From the cell containing the given text, extract its center point as (x, y) coordinate. 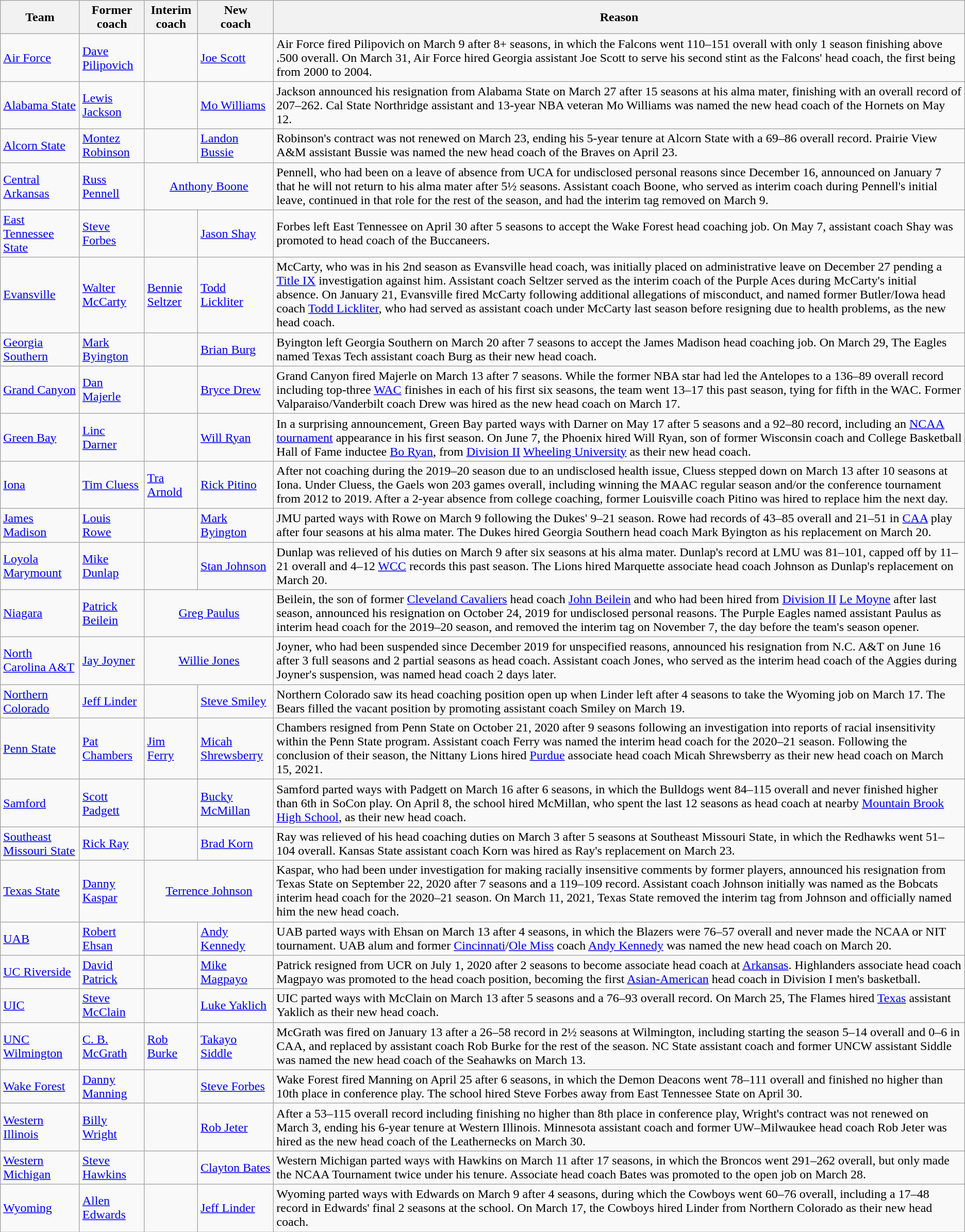
Rob Burke (171, 1046)
Air Force (40, 58)
Clayton Bates (236, 1167)
Mike Dunlap (112, 566)
Terrence Johnson (209, 891)
Central Arkansas (40, 186)
David Patrick (112, 972)
Bennie Seltzer (171, 295)
Landon Bussie (236, 145)
Luke Yaklich (236, 1005)
Reason (619, 18)
Brad Korn (236, 843)
UNC Wilmington (40, 1046)
Team (40, 18)
Pat Chambers (112, 748)
Mike Magpayo (236, 972)
Jim Ferry (171, 748)
Andy Kennedy (236, 938)
Steve Hawkins (112, 1167)
Formercoach (112, 18)
UC Riverside (40, 972)
Louis Rowe (112, 525)
Dan Majerle (112, 390)
Georgia Southern (40, 349)
Wyoming (40, 1208)
Anthony Boone (209, 186)
Allen Edwards (112, 1208)
Greg Paulus (209, 613)
Robert Ehsan (112, 938)
Dave Pilipovich (112, 58)
Rick Pitino (236, 485)
Texas State (40, 891)
Western Illinois (40, 1127)
UAB (40, 938)
Steve McClain (112, 1005)
Bucky McMillan (236, 803)
Green Bay (40, 437)
UIC (40, 1005)
Steve Smiley (236, 701)
C. B. McGrath (112, 1046)
Northern Colorado (40, 701)
James Madison (40, 525)
Iona (40, 485)
Rick Ray (112, 843)
North Carolina A&T (40, 661)
Jason Shay (236, 234)
Will Ryan (236, 437)
Willie Jones (209, 661)
Micah Shrewsberry (236, 748)
Walter McCarty (112, 295)
Danny Manning (112, 1087)
Grand Canyon (40, 390)
Samford (40, 803)
Evansville (40, 295)
Tim Cluess (112, 485)
Newcoach (236, 18)
East Tennessee State (40, 234)
Interimcoach (171, 18)
Billy Wright (112, 1127)
Rob Jeter (236, 1127)
Wake Forest (40, 1087)
Western Michigan (40, 1167)
Alabama State (40, 105)
Danny Kaspar (112, 891)
Linc Darner (112, 437)
Montez Robinson (112, 145)
Jay Joyner (112, 661)
Joe Scott (236, 58)
Southeast Missouri State (40, 843)
Scott Padgett (112, 803)
Alcorn State (40, 145)
Todd Lickliter (236, 295)
Bryce Drew (236, 390)
Stan Johnson (236, 566)
Penn State (40, 748)
Mo Williams (236, 105)
Russ Pennell (112, 186)
Patrick Beilein (112, 613)
Loyola Marymount (40, 566)
Lewis Jackson (112, 105)
Takayo Siddle (236, 1046)
Brian Burg (236, 349)
Tra Arnold (171, 485)
Niagara (40, 613)
